Locate the cell with the specified text and output its (X, Y) center coordinate. 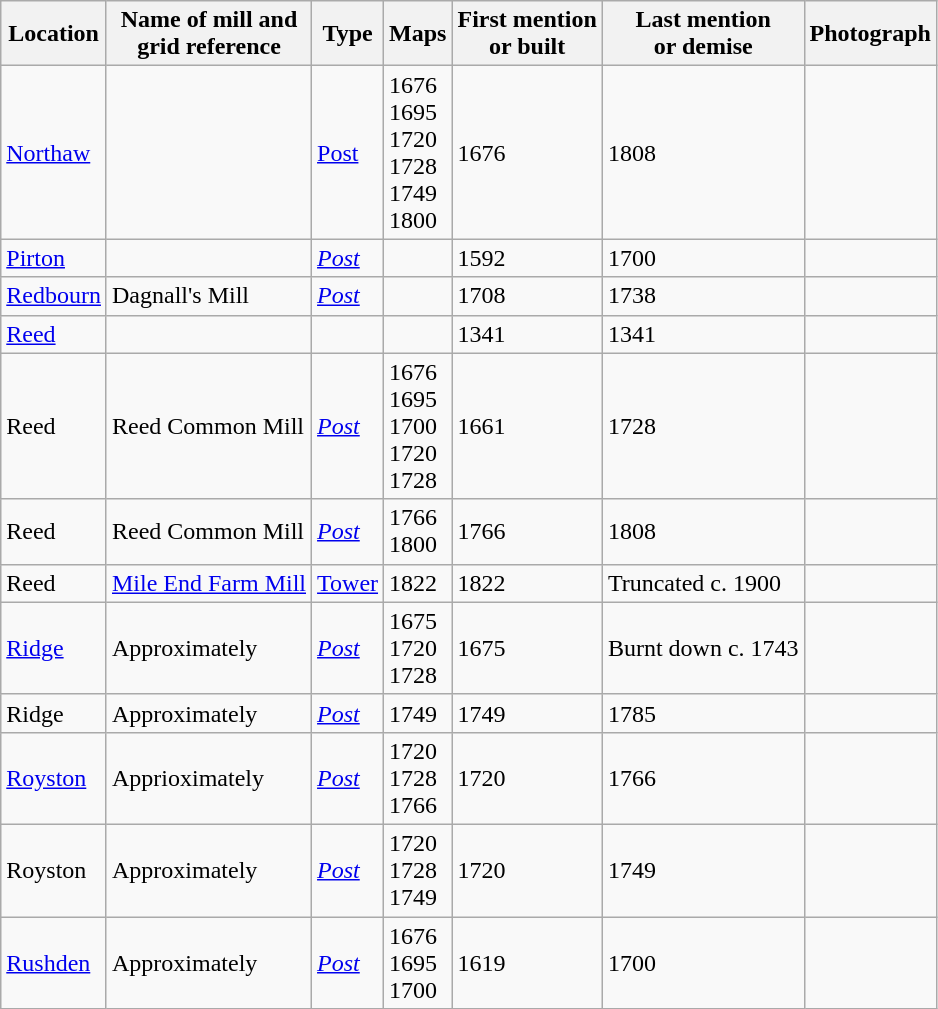
1675 (527, 648)
1728 (703, 426)
Burnt down c. 1743 (703, 648)
Maps (418, 34)
172017281749 (418, 870)
Redbourn (54, 296)
1676 (527, 152)
167517201728 (418, 648)
1619 (527, 962)
1738 (703, 296)
Dagnall's Mill (208, 296)
Mile End Farm Mill (208, 583)
Tower (348, 583)
1708 (527, 296)
167616951720172817491800 (418, 152)
172017281766 (418, 778)
1785 (703, 713)
Photograph (870, 34)
Last mention or demise (703, 34)
1661 (527, 426)
Northaw (54, 152)
Name of mill andgrid reference (208, 34)
Type (348, 34)
Truncated c. 1900 (703, 583)
17661800 (418, 532)
Apprioximately (208, 778)
Pirton (54, 258)
Location (54, 34)
16761695170017201728 (418, 426)
Rushden (54, 962)
167616951700 (418, 962)
1592 (527, 258)
First mentionor built (527, 34)
